Provide the (x, y) coordinate of the cell's center where the given text is located.  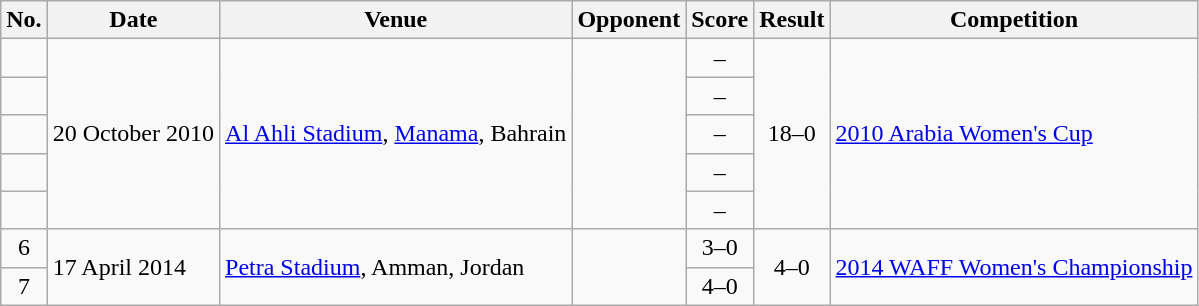
6 (24, 248)
2010 Arabia Women's Cup (1014, 134)
Opponent (629, 20)
17 April 2014 (133, 267)
Venue (396, 20)
Competition (1014, 20)
Al Ahli Stadium, Manama, Bahrain (396, 134)
Result (792, 20)
2014 WAFF Women's Championship (1014, 267)
Score (720, 20)
3–0 (720, 248)
No. (24, 20)
7 (24, 286)
20 October 2010 (133, 134)
18–0 (792, 134)
Date (133, 20)
Petra Stadium, Amman, Jordan (396, 267)
